Find where the given text appears and provide that cell's center as [X, Y] coordinate. 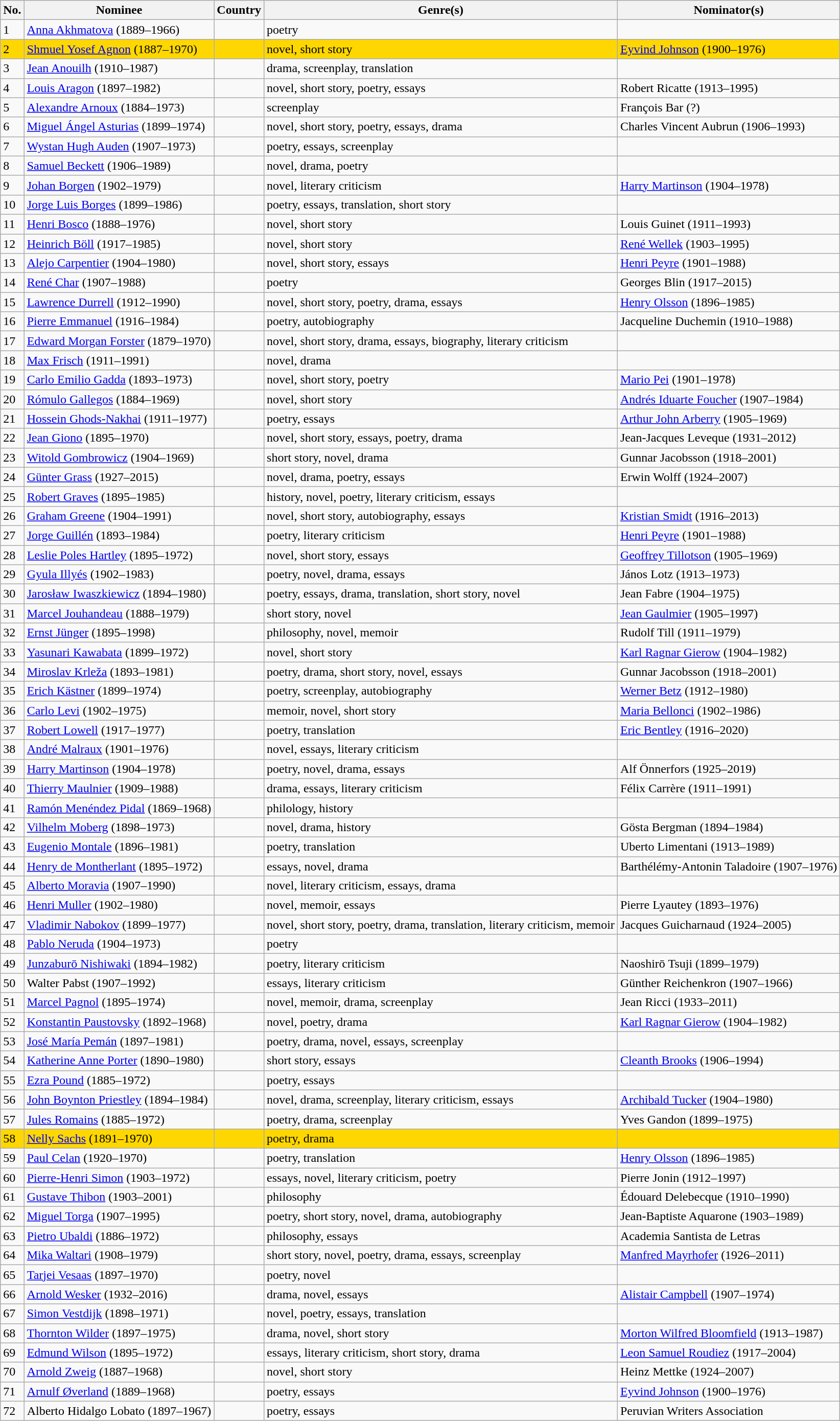
novel, poetry, essays, translation [441, 1314]
19 [12, 380]
27 [12, 535]
Archibald Tucker (1904–1980) [729, 1099]
Nominator(s) [729, 10]
Erwin Wolff (1924–2007) [729, 477]
Miguel Torga (1907–1995) [119, 1217]
Henri Muller (1902–1980) [119, 905]
Thierry Maulnier (1909–1988) [119, 788]
short story, novel [441, 613]
42 [12, 827]
41 [12, 808]
Arnulf Øverland (1889–1968) [119, 1391]
35 [12, 691]
Paul Celan (1920–1970) [119, 1158]
16 [12, 322]
memoir, novel, short story [441, 710]
János Lotz (1913–1973) [729, 575]
Gösta Bergman (1894–1984) [729, 827]
poetry, novel [441, 1275]
No. [12, 10]
Geoffrey Tillotson (1905–1969) [729, 555]
67 [12, 1314]
Naoshirō Tsuji (1899–1979) [729, 964]
poetry, essays, screenplay [441, 146]
Andrés Iduarte Foucher (1907–1984) [729, 399]
essays, literary criticism, short story, drama [441, 1353]
Rudolf Till (1911–1979) [729, 633]
poetry, short story, novel, drama, autobiography [441, 1217]
Gyula Illyés (1902–1983) [119, 575]
Günther Reichenkron (1907–1966) [729, 983]
essays, novel, drama [441, 866]
poetry, drama [441, 1138]
Edward Morgan Forster (1879–1970) [119, 341]
Academia Santista de Letras [729, 1236]
José María Pemán (1897–1981) [119, 1041]
11 [12, 224]
Arnold Zweig (1887–1968) [119, 1372]
novel, short story, poetry, drama, translation, literary criticism, memoir [441, 925]
Nelly Sachs (1891–1970) [119, 1138]
65 [12, 1275]
Jorge Luis Borges (1899–1986) [119, 204]
Samuel Beckett (1906–1989) [119, 166]
22 [12, 438]
12 [12, 244]
Jean Fabre (1904–1975) [729, 594]
Alexandre Arnoux (1884–1973) [119, 107]
drama, screenplay, translation [441, 68]
Robert Lowell (1917–1977) [119, 730]
philosophy [441, 1197]
poetry, drama, screenplay [441, 1119]
Pablo Neruda (1904–1973) [119, 944]
40 [12, 788]
Rómulo Gallegos (1884–1969) [119, 399]
Morton Wilfred Bloomfield (1913–1987) [729, 1333]
Robert Ricatte (1913–1995) [729, 88]
Erich Kästner (1899–1974) [119, 691]
novel, short story, poetry, drama, essays [441, 302]
Jacqueline Duchemin (1910–1988) [729, 322]
1 [12, 30]
34 [12, 672]
Marcel Jouhandeau (1888–1979) [119, 613]
Country [239, 10]
36 [12, 710]
Konstantin Paustovsky (1892–1968) [119, 1022]
Ezra Pound (1885–1972) [119, 1080]
9 [12, 185]
René Wellek (1903–1995) [729, 244]
Katherine Anne Porter (1890–1980) [119, 1061]
18 [12, 360]
Johan Borgen (1902–1979) [119, 185]
Jean Anouilh (1910–1987) [119, 68]
Junzaburō Nishiwaki (1894–1982) [119, 964]
Wystan Hugh Auden (1907–1973) [119, 146]
31 [12, 613]
14 [12, 283]
26 [12, 516]
Henri Bosco (1888–1976) [119, 224]
Carlo Emilio Gadda (1893–1973) [119, 380]
novel, short story, essays, poetry, drama [441, 438]
short story, novel, drama [441, 457]
7 [12, 146]
novel, short story, drama, essays, biography, literary criticism [441, 341]
novel, memoir, essays [441, 905]
29 [12, 575]
Jean-Baptiste Aquarone (1903–1989) [729, 1217]
Alistair Campbell (1907–1974) [729, 1294]
Jean Giono (1895–1970) [119, 438]
48 [12, 944]
Nominee [119, 10]
25 [12, 496]
history, novel, poetry, literary criticism, essays [441, 496]
71 [12, 1391]
philosophy, novel, memoir [441, 633]
23 [12, 457]
68 [12, 1333]
Eugenio Montale (1896–1981) [119, 846]
short story, essays [441, 1061]
2 [12, 49]
Jules Romains (1885–1972) [119, 1119]
novel, literary criticism [441, 185]
Henry de Montherlant (1895–1972) [119, 866]
Werner Betz (1912–1980) [729, 691]
Lawrence Durrell (1912–1990) [119, 302]
70 [12, 1372]
Georges Blin (1917–2015) [729, 283]
Günter Grass (1927–2015) [119, 477]
Carlo Levi (1902–1975) [119, 710]
Mika Waltari (1908–1979) [119, 1255]
Jarosław Iwaszkiewicz (1894–1980) [119, 594]
poetry, essays, drama, translation, short story, novel [441, 594]
Genre(s) [441, 10]
Kristian Smidt (1916–2013) [729, 516]
Jean Gaulmier (1905–1997) [729, 613]
André Malraux (1901–1976) [119, 749]
Marcel Pagnol (1895–1974) [119, 1002]
8 [12, 166]
47 [12, 925]
57 [12, 1119]
novel, drama, poetry, essays [441, 477]
20 [12, 399]
Thornton Wilder (1897–1975) [119, 1333]
10 [12, 204]
Édouard Delebecque (1910–1990) [729, 1197]
novel, short story, poetry [441, 380]
René Char (1907–1988) [119, 283]
Manfred Mayrhofer (1926–2011) [729, 1255]
novel, memoir, drama, screenplay [441, 1002]
drama, novel, essays [441, 1294]
Cleanth Brooks (1906–1994) [729, 1061]
poetry, drama, novel, essays, screenplay [441, 1041]
novel, drama, screenplay, literary criticism, essays [441, 1099]
Ramón Menéndez Pidal (1869–1968) [119, 808]
Ernst Jünger (1895–1998) [119, 633]
Leon Samuel Roudiez (1917–2004) [729, 1353]
Jacques Guicharnaud (1924–2005) [729, 925]
Louis Aragon (1897–1982) [119, 88]
30 [12, 594]
62 [12, 1217]
Jean-Jacques Leveque (1931–2012) [729, 438]
55 [12, 1080]
69 [12, 1353]
John Boynton Priestley (1894–1984) [119, 1099]
Pietro Ubaldi (1886–1972) [119, 1236]
Félix Carrère (1911–1991) [729, 788]
Max Frisch (1911–1991) [119, 360]
52 [12, 1022]
Heinz Mettke (1924–2007) [729, 1372]
15 [12, 302]
Edmund Wilson (1895–1972) [119, 1353]
Vilhelm Moberg (1898–1973) [119, 827]
essays, literary criticism [441, 983]
24 [12, 477]
essays, novel, literary criticism, poetry [441, 1177]
38 [12, 749]
Peruvian Writers Association [729, 1411]
Yves Gandon (1899–1975) [729, 1119]
Witold Gombrowicz (1904–1969) [119, 457]
Maria Bellonci (1902–1986) [729, 710]
Hossein Ghods-Nakhai (1911–1977) [119, 419]
screenplay [441, 107]
Miroslav Krleža (1893–1981) [119, 672]
33 [12, 652]
short story, novel, poetry, drama, essays, screenplay [441, 1255]
58 [12, 1138]
François Bar (?) [729, 107]
Walter Pabst (1907–1992) [119, 983]
39 [12, 769]
poetry, autobiography [441, 322]
64 [12, 1255]
32 [12, 633]
Vladimir Nabokov (1899–1977) [119, 925]
poetry, drama, short story, novel, essays [441, 672]
17 [12, 341]
6 [12, 127]
philosophy, essays [441, 1236]
Arthur John Arberry (1905–1969) [729, 419]
novel, short story, poetry, essays [441, 88]
Shmuel Yosef Agnon (1887–1970) [119, 49]
Heinrich Böll (1917–1985) [119, 244]
Anna Akhmatova (1889–1966) [119, 30]
Alberto Hidalgo Lobato (1897–1967) [119, 1411]
50 [12, 983]
Alf Önnerfors (1925–2019) [729, 769]
Louis Guinet (1911–1993) [729, 224]
novel, literary criticism, essays, drama [441, 886]
28 [12, 555]
Pierre-Henri Simon (1903–1972) [119, 1177]
Miguel Ángel Asturias (1899–1974) [119, 127]
63 [12, 1236]
51 [12, 1002]
Alberto Moravia (1907–1990) [119, 886]
drama, novel, short story [441, 1333]
novel, poetry, drama [441, 1022]
Arnold Wesker (1932–2016) [119, 1294]
43 [12, 846]
72 [12, 1411]
Uberto Limentani (1913–1989) [729, 846]
59 [12, 1158]
44 [12, 866]
Pierre Lyautey (1893–1976) [729, 905]
60 [12, 1177]
54 [12, 1061]
Charles Vincent Aubrun (1906–1993) [729, 127]
5 [12, 107]
Jorge Guillén (1893–1984) [119, 535]
Barthélémy-Antonin Taladoire (1907–1976) [729, 866]
poetry, essays, translation, short story [441, 204]
Pierre Emmanuel (1916–1984) [119, 322]
novel, short story, autobiography, essays [441, 516]
3 [12, 68]
Pierre Jonin (1912–1997) [729, 1177]
61 [12, 1197]
46 [12, 905]
Tarjei Vesaas (1897–1970) [119, 1275]
novel, drama [441, 360]
novel, drama, history [441, 827]
13 [12, 263]
53 [12, 1041]
Robert Graves (1895–1985) [119, 496]
novel, short story, poetry, essays, drama [441, 127]
Yasunari Kawabata (1899–1972) [119, 652]
Eric Bentley (1916–2020) [729, 730]
Graham Greene (1904–1991) [119, 516]
56 [12, 1099]
4 [12, 88]
poetry, screenplay, autobiography [441, 691]
37 [12, 730]
21 [12, 419]
Simon Vestdijk (1898–1971) [119, 1314]
49 [12, 964]
Jean Ricci (1933–2011) [729, 1002]
66 [12, 1294]
novel, drama, poetry [441, 166]
Gustave Thibon (1903–2001) [119, 1197]
Leslie Poles Hartley (1895–1972) [119, 555]
philology, history [441, 808]
Mario Pei (1901–1978) [729, 380]
novel, essays, literary criticism [441, 749]
45 [12, 886]
Alejo Carpentier (1904–1980) [119, 263]
drama, essays, literary criticism [441, 788]
